Locate the cell with the specified text and output its [X, Y] center coordinate. 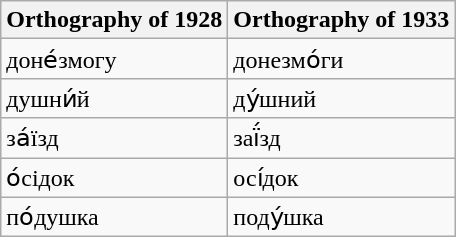
за́їзд [114, 138]
заї́зд [342, 138]
Orthography of 1933 [342, 20]
о́сідок [114, 178]
осі́док [342, 178]
по́душка [114, 217]
Orthography of 1928 [114, 20]
душни́й [114, 98]
доне́змогу [114, 59]
поду́шка [342, 217]
ду́шний [342, 98]
донезмо́ги [342, 59]
